Extract the (x, y) coordinate from the center of the cell holding the provided text.  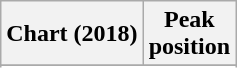
Peakposition (189, 34)
Chart (2018) (72, 34)
